Detect which cell encompasses the target text, then output its (X, Y) center coordinate. 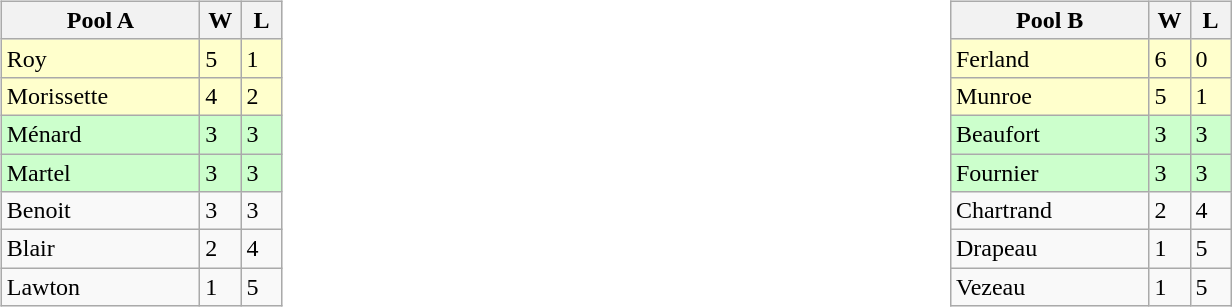
Ferland (1050, 58)
Benoit (100, 211)
Munroe (1050, 96)
Morissette (100, 96)
Beaufort (1050, 134)
Pool A (100, 20)
Lawton (100, 287)
Fournier (1050, 173)
Chartrand (1050, 211)
Drapeau (1050, 249)
Pool B (1050, 20)
Ménard (100, 134)
6 (1170, 58)
0 (1210, 58)
Vezeau (1050, 287)
Blair (100, 249)
Martel (100, 173)
Roy (100, 58)
